Provide the [X, Y] coordinate of the cell's center where the given text is located.  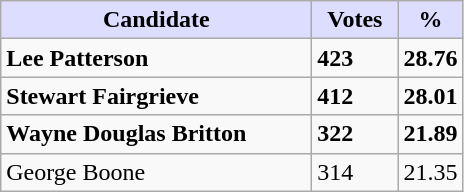
Wayne Douglas Britton [156, 134]
322 [355, 134]
Candidate [156, 20]
28.01 [430, 96]
George Boone [156, 172]
Lee Patterson [156, 58]
28.76 [430, 58]
423 [355, 58]
Votes [355, 20]
21.89 [430, 134]
21.35 [430, 172]
412 [355, 96]
314 [355, 172]
Stewart Fairgrieve [156, 96]
% [430, 20]
